Return [x, y] of the center of cell containing provided text 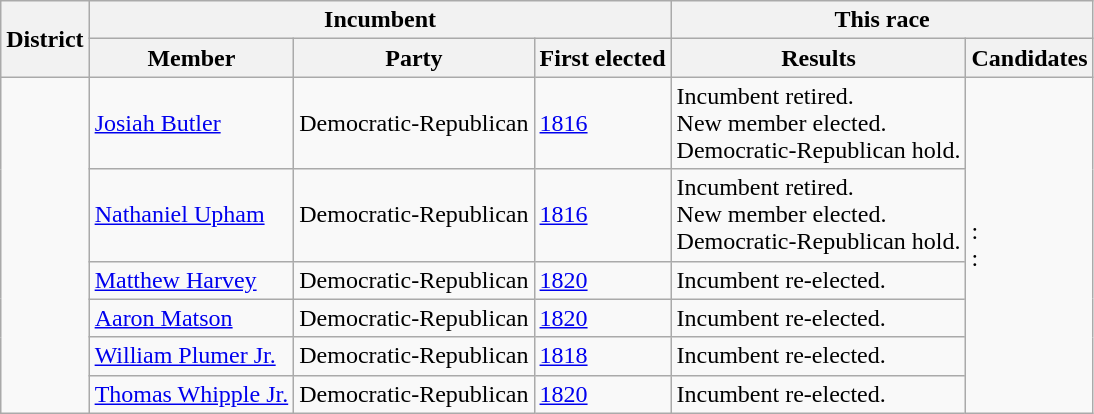
Results [818, 58]
1818 [602, 356]
Thomas Whipple Jr. [192, 394]
: : [1030, 245]
Nathaniel Upham [192, 215]
Candidates [1030, 58]
First elected [602, 58]
William Plumer Jr. [192, 356]
Member [192, 58]
Matthew Harvey [192, 280]
Aaron Matson [192, 318]
Party [414, 58]
District [45, 39]
This race [882, 20]
Josiah Butler [192, 123]
Incumbent [380, 20]
